Provide the (X, Y) coordinate of the cell's center where the given text is located.  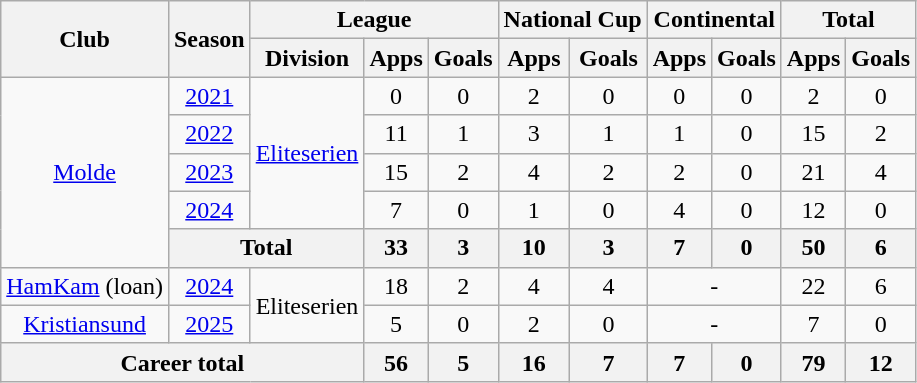
Continental (714, 20)
18 (396, 286)
HamKam (loan) (85, 286)
Kristiansund (85, 324)
Career total (182, 362)
2022 (209, 134)
22 (813, 286)
2025 (209, 324)
33 (396, 248)
2023 (209, 172)
Division (307, 58)
League (374, 20)
11 (396, 134)
Club (85, 39)
National Cup (572, 20)
21 (813, 172)
Season (209, 39)
16 (534, 362)
56 (396, 362)
2021 (209, 96)
50 (813, 248)
79 (813, 362)
10 (534, 248)
Molde (85, 172)
